Pinpoint the cell where the given text exists, returning its [X, Y] midpoint coordinate. 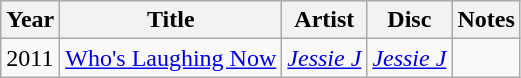
Year [30, 20]
Title [171, 20]
Notes [486, 20]
Who's Laughing Now [171, 58]
Disc [410, 20]
Artist [324, 20]
2011 [30, 58]
